Provide the (X, Y) coordinate of the cell's center where the given text is located.  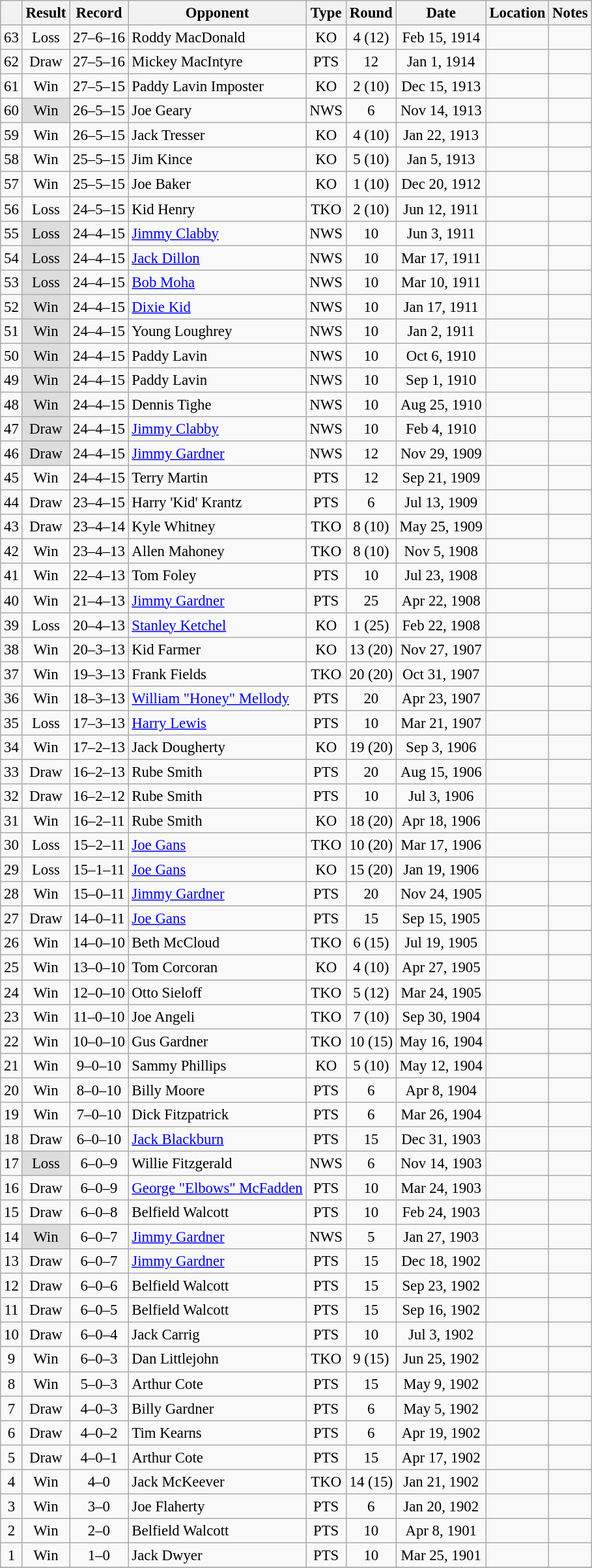
Jack Dillon (218, 258)
22–4–13 (99, 576)
13 (20) (371, 649)
Type (326, 13)
16–2–11 (99, 821)
52 (12, 307)
Jun 25, 1902 (441, 1360)
Nov 24, 1905 (441, 894)
6 (15) (371, 944)
7–0–10 (99, 1115)
Gus Gardner (218, 1041)
6–0–6 (99, 1286)
30 (12, 845)
Jul 23, 1908 (441, 576)
18 (12, 1139)
46 (12, 454)
20 (20) (371, 674)
38 (12, 649)
4–0–1 (99, 1457)
15–1–11 (99, 870)
4–0–3 (99, 1408)
Jack Blackburn (218, 1139)
27–5–16 (99, 62)
Mickey MacIntyre (218, 62)
13 (12, 1261)
35 (12, 723)
23–4–14 (99, 527)
May 16, 1904 (441, 1041)
26 (12, 944)
Joe Angeli (218, 1016)
Joe Baker (218, 184)
56 (12, 209)
Willie Fitzgerald (218, 1164)
Apr 22, 1908 (441, 600)
24–5–15 (99, 209)
Nov 27, 1907 (441, 649)
Terry Martin (218, 478)
Apr 8, 1901 (441, 1531)
Joe Flaherty (218, 1506)
3–0 (99, 1506)
Harry Lewis (218, 723)
Kid Farmer (218, 649)
Jul 13, 1909 (441, 503)
18 (20) (371, 821)
44 (12, 503)
16 (12, 1188)
Jul 3, 1906 (441, 796)
May 9, 1902 (441, 1384)
17–2–13 (99, 748)
8–0–10 (99, 1090)
6–0–5 (99, 1310)
Joe Geary (218, 111)
14 (15) (371, 1482)
Jan 17, 1911 (441, 307)
Roddy MacDonald (218, 38)
Opponent (218, 13)
Nov 14, 1903 (441, 1164)
24 (12, 992)
Record (99, 13)
Dec 20, 1912 (441, 184)
Jan 1, 1914 (441, 62)
Feb 22, 1908 (441, 625)
54 (12, 258)
5 (12) (371, 992)
1 (25) (371, 625)
7 (10) (371, 1016)
Jack Carrig (218, 1335)
17–3–13 (99, 723)
George "Elbows" McFadden (218, 1188)
63 (12, 38)
Sep 15, 1905 (441, 919)
Sep 1, 1910 (441, 380)
16–2–12 (99, 796)
Jan 19, 1906 (441, 870)
Feb 4, 1910 (441, 429)
6–0–10 (99, 1139)
Dec 15, 1913 (441, 87)
Tom Corcoran (218, 968)
Billy Gardner (218, 1408)
May 25, 1909 (441, 527)
Nov 29, 1909 (441, 454)
17 (12, 1164)
9 (12, 1360)
Harry 'Kid' Krantz (218, 503)
31 (12, 821)
Bob Moha (218, 282)
Aug 25, 1910 (441, 404)
Stanley Ketchel (218, 625)
Allen Mahoney (218, 552)
19–3–13 (99, 674)
11 (12, 1310)
Dec 18, 1902 (441, 1261)
Mar 17, 1906 (441, 845)
23–4–13 (99, 552)
9–0–10 (99, 1065)
Jul 19, 1905 (441, 944)
19 (12, 1115)
William "Honey" Mellody (218, 699)
16–2–13 (99, 772)
14–0–11 (99, 919)
Mar 24, 1903 (441, 1188)
Apr 23, 1907 (441, 699)
10–0–10 (99, 1041)
Jan 21, 1902 (441, 1482)
51 (12, 331)
1 (10) (371, 184)
57 (12, 184)
Jan 20, 1902 (441, 1506)
62 (12, 62)
Apr 19, 1902 (441, 1433)
20–3–13 (99, 649)
14–0–10 (99, 944)
Mar 17, 1911 (441, 258)
Apr 8, 1904 (441, 1090)
Jim Kince (218, 160)
37 (12, 674)
61 (12, 87)
4 (12) (371, 38)
39 (12, 625)
Dec 31, 1903 (441, 1139)
Result (46, 13)
29 (12, 870)
9 (15) (371, 1360)
Sammy Phillips (218, 1065)
14 (12, 1237)
Jul 3, 1902 (441, 1335)
34 (12, 748)
1 (12, 1555)
Mar 25, 1901 (441, 1555)
Jan 2, 1911 (441, 331)
28 (12, 894)
23–4–15 (99, 503)
Apr 17, 1902 (441, 1457)
Kid Henry (218, 209)
Oct 31, 1907 (441, 674)
33 (12, 772)
15 (20) (371, 870)
Otto Sieloff (218, 992)
4–0–2 (99, 1433)
10 (15) (371, 1041)
8 (12, 1384)
50 (12, 356)
2–0 (99, 1531)
Jack Dwyer (218, 1555)
22 (12, 1041)
20–4–13 (99, 625)
11–0–10 (99, 1016)
Tom Foley (218, 576)
Nov 5, 1908 (441, 552)
6–0–4 (99, 1335)
Mar 10, 1911 (441, 282)
45 (12, 478)
Aug 15, 1906 (441, 772)
Apr 27, 1905 (441, 968)
10 (20) (371, 845)
47 (12, 429)
60 (12, 111)
15–0–11 (99, 894)
Location (517, 13)
6–0–8 (99, 1212)
40 (12, 600)
Oct 6, 1910 (441, 356)
12–0–10 (99, 992)
1–0 (99, 1555)
Dick Fitzpatrick (218, 1115)
21 (12, 1065)
Jack Dougherty (218, 748)
58 (12, 160)
43 (12, 527)
2 (12, 1531)
May 5, 1902 (441, 1408)
21–4–13 (99, 600)
Tim Kearns (218, 1433)
41 (12, 576)
32 (12, 796)
49 (12, 380)
Jan 5, 1913 (441, 160)
Feb 24, 1903 (441, 1212)
Sep 16, 1902 (441, 1310)
3 (12, 1506)
Jan 22, 1913 (441, 135)
42 (12, 552)
Kyle Whitney (218, 527)
Sep 23, 1902 (441, 1286)
Jack McKeever (218, 1482)
May 12, 1904 (441, 1065)
7 (12, 1408)
19 (20) (371, 748)
Jun 12, 1911 (441, 209)
Apr 18, 1906 (441, 821)
4–0 (99, 1482)
Dan Littlejohn (218, 1360)
13–0–10 (99, 968)
Young Loughrey (218, 331)
Sep 3, 1906 (441, 748)
27–5–15 (99, 87)
Mar 24, 1905 (441, 992)
15–2–11 (99, 845)
55 (12, 233)
Mar 21, 1907 (441, 723)
48 (12, 404)
27 (12, 919)
4 (12, 1482)
Frank Fields (218, 674)
Nov 14, 1913 (441, 111)
Jan 27, 1903 (441, 1237)
Sep 21, 1909 (441, 478)
Mar 26, 1904 (441, 1115)
Billy Moore (218, 1090)
Round (371, 13)
27–6–16 (99, 38)
18–3–13 (99, 699)
6–0–3 (99, 1360)
Jun 3, 1911 (441, 233)
5–0–3 (99, 1384)
Dennis Tighe (218, 404)
36 (12, 699)
53 (12, 282)
23 (12, 1016)
Notes (571, 13)
Jack Tresser (218, 135)
Date (441, 13)
Sep 30, 1904 (441, 1016)
59 (12, 135)
Paddy Lavin Imposter (218, 87)
Dixie Kid (218, 307)
Beth McCloud (218, 944)
Feb 15, 1914 (441, 38)
